For the text-containing cell, return its midpoint in (x, y) coordinate format. 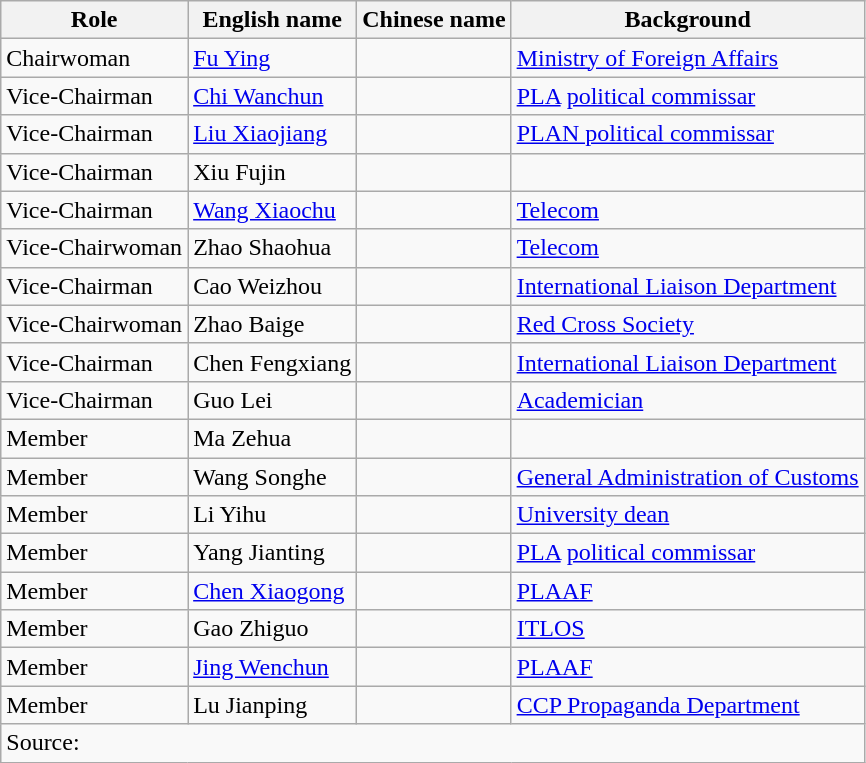
Wang Xiaochu (272, 210)
Zhao Baige (272, 324)
Background (688, 20)
Academician (688, 400)
General Administration of Customs (688, 477)
Ma Zehua (272, 438)
Jing Wenchun (272, 667)
Source: (432, 743)
Yang Jianting (272, 553)
Xiu Fujin (272, 172)
Guo Lei (272, 400)
Chinese name (434, 20)
Chi Wanchun (272, 96)
Wang Songhe (272, 477)
Zhao Shaohua (272, 248)
University dean (688, 515)
PLAN political commissar (688, 134)
Liu Xiaojiang (272, 134)
Cao Weizhou (272, 286)
Chen Xiaogong (272, 591)
ITLOS (688, 629)
Role (94, 20)
Lu Jianping (272, 705)
Chen Fengxiang (272, 362)
Chairwoman (94, 58)
English name (272, 20)
Ministry of Foreign Affairs (688, 58)
Gao Zhiguo (272, 629)
CCP Propaganda Department (688, 705)
Li Yihu (272, 515)
Red Cross Society (688, 324)
Fu Ying (272, 58)
